Extract the (X, Y) coordinate from the center of the cell holding the provided text.  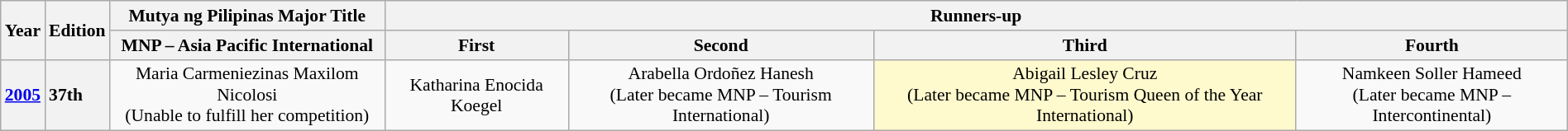
Year (23, 30)
Runners-up (976, 16)
Second (721, 45)
Third (1085, 45)
2005 (23, 96)
Maria Carmeniezinas Maxilom Nicolosi (Unable to fulfill her competition) (247, 96)
Fourth (1432, 45)
Katharina Enocida Koegel (476, 96)
Namkeen Soller Hameed (Later became MNP – Intercontinental) (1432, 96)
Mutya ng Pilipinas Major Title (247, 16)
Arabella Ordoñez Hanesh (Later became MNP – Tourism International) (721, 96)
Edition (78, 30)
Abigail Lesley Cruz (Later became MNP – Tourism Queen of the Year International) (1085, 96)
37th (78, 96)
MNP – Asia Pacific International (247, 45)
First (476, 45)
